Provide the (x, y) coordinate of the cell's center where the given text is located.  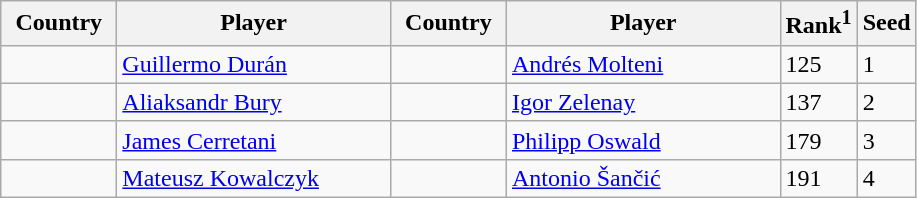
Igor Zelenay (643, 102)
Antonio Šančić (643, 178)
Guillermo Durán (254, 64)
1 (886, 64)
Philipp Oswald (643, 140)
191 (818, 178)
Andrés Molteni (643, 64)
4 (886, 178)
137 (818, 102)
Aliaksandr Bury (254, 102)
Seed (886, 24)
Mateusz Kowalczyk (254, 178)
2 (886, 102)
125 (818, 64)
3 (886, 140)
James Cerretani (254, 140)
179 (818, 140)
Rank1 (818, 24)
